Provide the (x, y) coordinate of the cell's center where the given text is located.  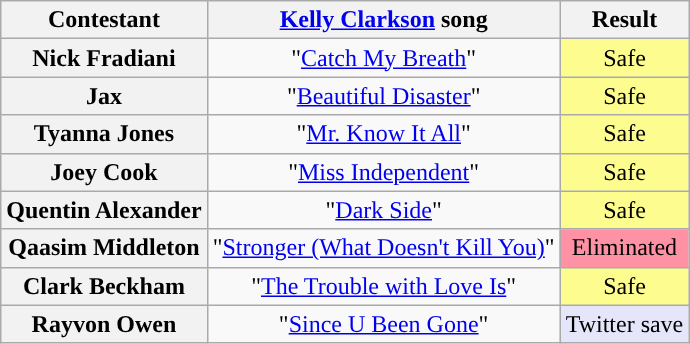
"Catch My Breath" (384, 58)
"Mr. Know It All" (384, 134)
"Stronger (What Doesn't Kill You)" (384, 248)
Quentin Alexander (104, 210)
Eliminated (624, 248)
Joey Cook (104, 172)
Kelly Clarkson song (384, 20)
"Since U Been Gone" (384, 324)
Clark Beckham (104, 286)
"Dark Side" (384, 210)
Tyanna Jones (104, 134)
Jax (104, 96)
"Miss Independent" (384, 172)
"Beautiful Disaster" (384, 96)
Result (624, 20)
Rayvon Owen (104, 324)
"The Trouble with Love Is" (384, 286)
Twitter save (624, 324)
Contestant (104, 20)
Nick Fradiani (104, 58)
Qaasim Middleton (104, 248)
